Return [X, Y] of the center of cell containing provided text 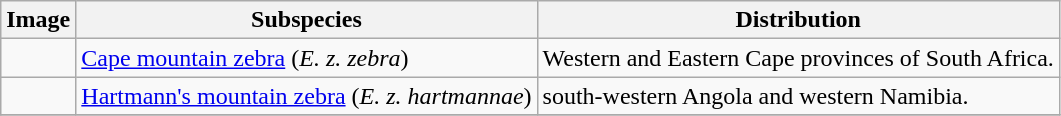
Cape mountain zebra (E. z. zebra) [306, 58]
Western and Eastern Cape provinces of South Africa. [798, 58]
Subspecies [306, 20]
Image [38, 20]
Distribution [798, 20]
south-western Angola and western Namibia. [798, 96]
Hartmann's mountain zebra (E. z. hartmannae) [306, 96]
